Detect which cell encompasses the target text, then output its [X, Y] center coordinate. 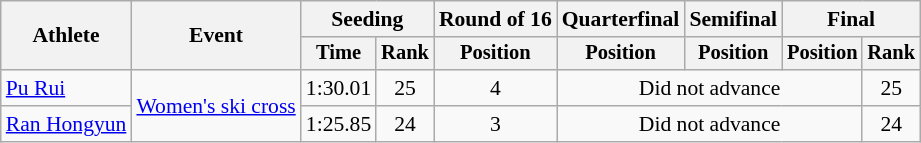
Ran Hongyun [66, 124]
Athlete [66, 36]
Pu Rui [66, 88]
Final [851, 19]
3 [496, 124]
1:25.85 [338, 124]
4 [496, 88]
Semifinal [733, 19]
Time [338, 54]
1:30.01 [338, 88]
Round of 16 [496, 19]
Quarterfinal [621, 19]
Seeding [368, 19]
Event [216, 36]
Women's ski cross [216, 106]
